For the text-containing cell, return its midpoint in (X, Y) coordinate format. 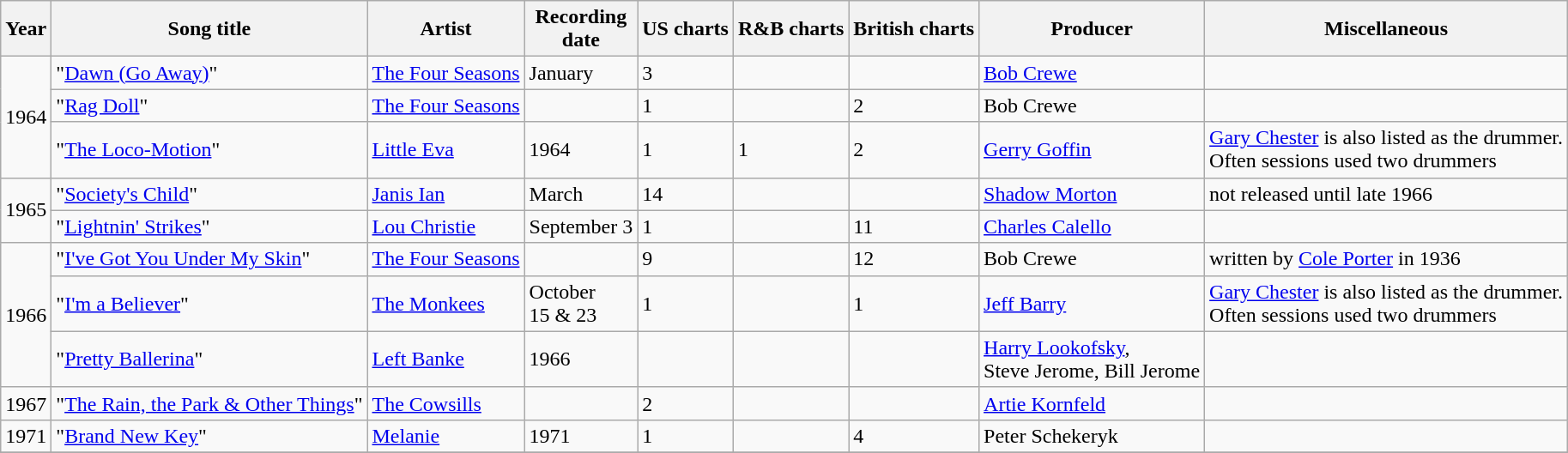
Melanie (446, 436)
11 (914, 226)
"Society's Child" (209, 194)
Jeff Barry (1092, 304)
October 15 & 23 (581, 304)
Peter Schekeryk (1092, 436)
not released until late 1966 (1387, 194)
Lou Christie (446, 226)
"Pretty Ballerina" (209, 359)
Artist (446, 29)
"I'm a Believer" (209, 304)
Artie Kornfeld (1092, 403)
Recordingdate (581, 29)
4 (914, 436)
The Monkees (446, 304)
Miscellaneous (1387, 29)
Charles Calello (1092, 226)
1965 (26, 210)
Little Eva (446, 149)
Shadow Morton (1092, 194)
"Lightnin' Strikes" (209, 226)
9 (686, 259)
January (581, 73)
R&B charts (790, 29)
Harry Lookofsky, Steve Jerome, Bill Jerome (1092, 359)
US charts (686, 29)
"Dawn (Go Away)" (209, 73)
"Brand New Key" (209, 436)
Song title (209, 29)
"I've Got You Under My Skin" (209, 259)
March (581, 194)
"The Rain, the Park & Other Things" (209, 403)
"Rag Doll" (209, 106)
"The Loco-Motion" (209, 149)
Producer (1092, 29)
14 (686, 194)
British charts (914, 29)
written by Cole Porter in 1936 (1387, 259)
Janis Ian (446, 194)
3 (686, 73)
Left Banke (446, 359)
The Cowsills (446, 403)
Year (26, 29)
12 (914, 259)
1967 (26, 403)
Gerry Goffin (1092, 149)
September 3 (581, 226)
